Scan for the cell matching the given text and deliver its [X, Y] coordinate at center. 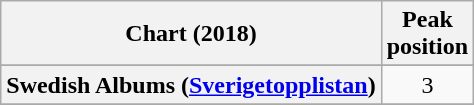
Chart (2018) [191, 34]
Swedish Albums (Sverigetopplistan) [191, 85]
Peak position [427, 34]
3 [427, 85]
